Determine the (X, Y) coordinate at the center of the cell enclosing the given text.  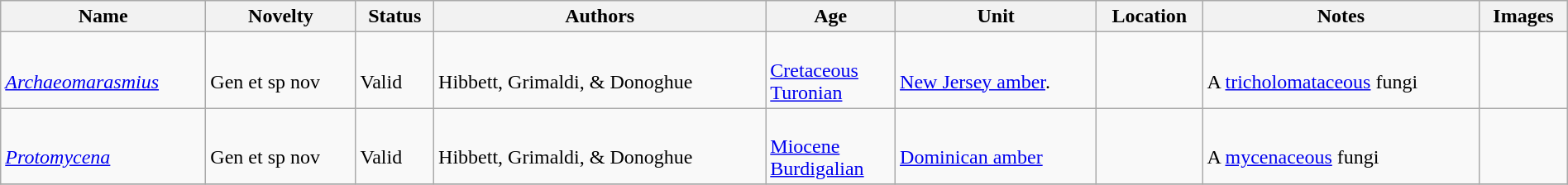
A tricholomataceous fungi (1341, 70)
Novelty (281, 17)
Archaeomarasmius (103, 70)
MioceneBurdigalian (830, 146)
Dominican amber (996, 146)
Name (103, 17)
A mycenaceous fungi (1341, 146)
Unit (996, 17)
New Jersey amber. (996, 70)
Notes (1341, 17)
Images (1523, 17)
Status (395, 17)
Protomycena (103, 146)
Age (830, 17)
CretaceousTuronian (830, 70)
Location (1150, 17)
Authors (600, 17)
